Determine the [x, y] coordinate at the center of the cell enclosing the given text.  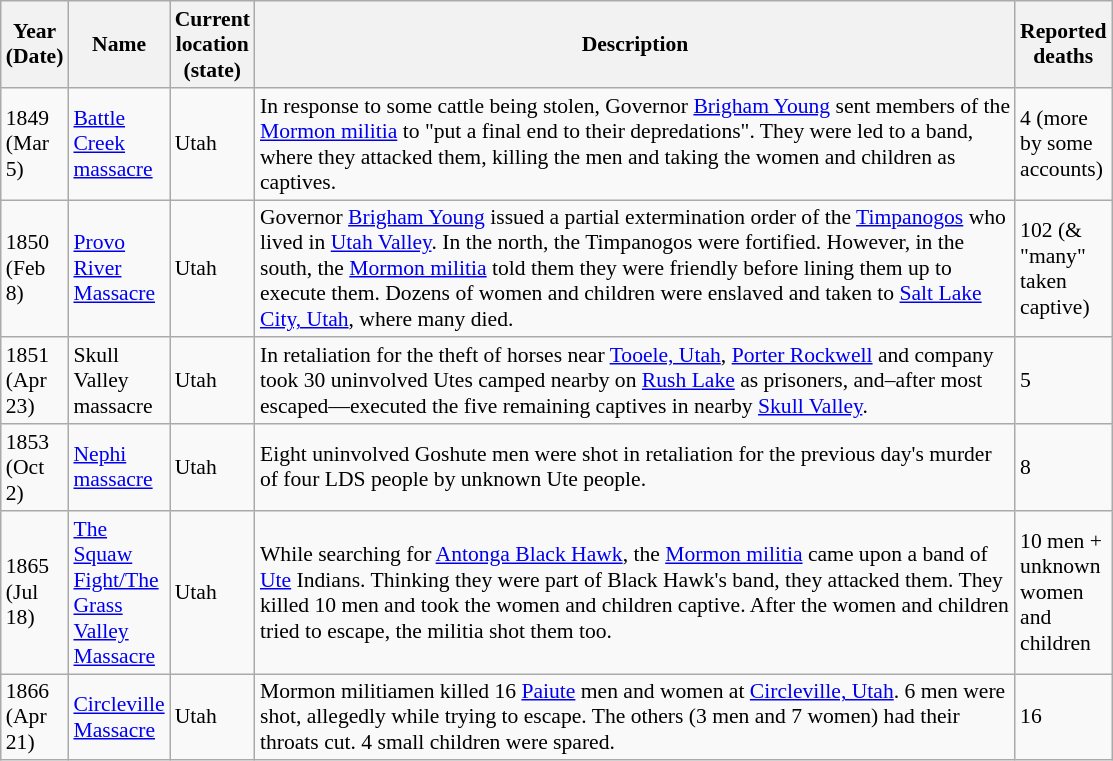
1850 (Feb 8) [35, 269]
Name [118, 44]
1851 (Apr 23) [35, 382]
8 [1063, 468]
1849 (Mar 5) [35, 144]
5 [1063, 382]
1866 (Apr 21) [35, 718]
The Squaw Fight/The Grass Valley Massacre [118, 592]
Nephi massacre [118, 468]
Skull Valley massacre [118, 382]
Reported deaths [1063, 44]
1853 (Oct 2) [35, 468]
Current location (state) [212, 44]
Circleville Massacre [118, 718]
Year (Date) [35, 44]
4 (more by some accounts) [1063, 144]
Eight uninvolved Goshute men were shot in retaliation for the previous day's murder of four LDS people by unknown Ute people. [635, 468]
10 men + unknown women and children [1063, 592]
Provo River Massacre [118, 269]
1865 (Jul 18) [35, 592]
102 (& "many" taken captive) [1063, 269]
Description [635, 44]
16 [1063, 718]
Battle Creek massacre [118, 144]
